Detect which cell encompasses the target text, then output its [x, y] center coordinate. 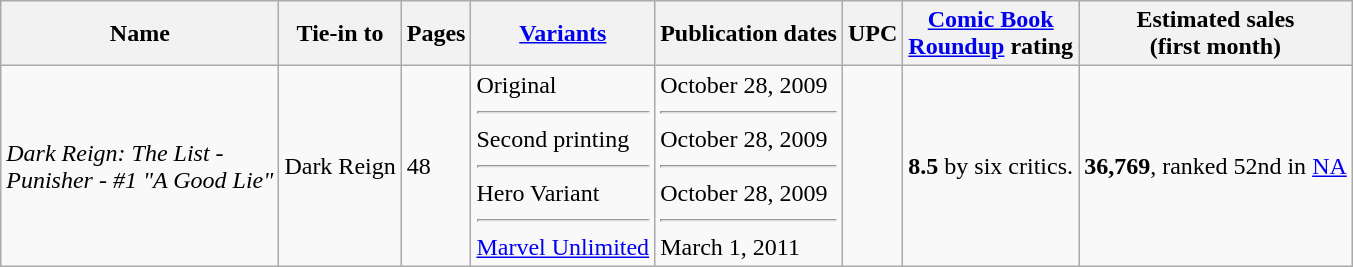
Pages [436, 34]
October 28, 2009October 28, 2009October 28, 2009March 1, 2011 [749, 166]
Variants [563, 34]
Publication dates [749, 34]
Name [140, 34]
UPC [872, 34]
48 [436, 166]
OriginalSecond printingHero VariantMarvel Unlimited [563, 166]
Estimated sales(first month) [1216, 34]
Tie-in to [340, 34]
Dark Reign [340, 166]
Comic BookRoundup rating [991, 34]
36,769, ranked 52nd in NA [1216, 166]
Dark Reign: The List -Punisher - #1 "A Good Lie" [140, 166]
8.5 by six critics. [991, 166]
